Locate the cell with the specified text and output its [X, Y] center coordinate. 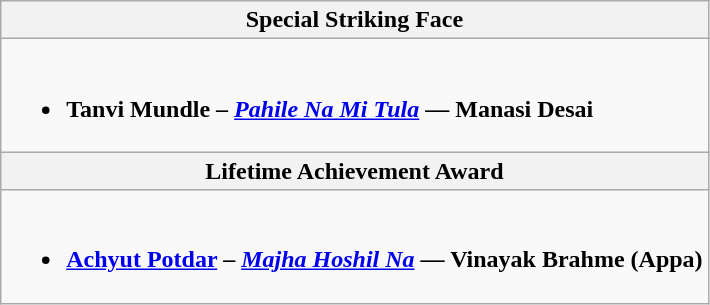
Achyut Potdar – Majha Hoshil Na — Vinayak Brahme (Appa) [354, 246]
Special Striking Face [354, 20]
Lifetime Achievement Award [354, 171]
Tanvi Mundle – Pahile Na Mi Tula — Manasi Desai [354, 96]
